Locate the cell with the specified text and output its [x, y] center coordinate. 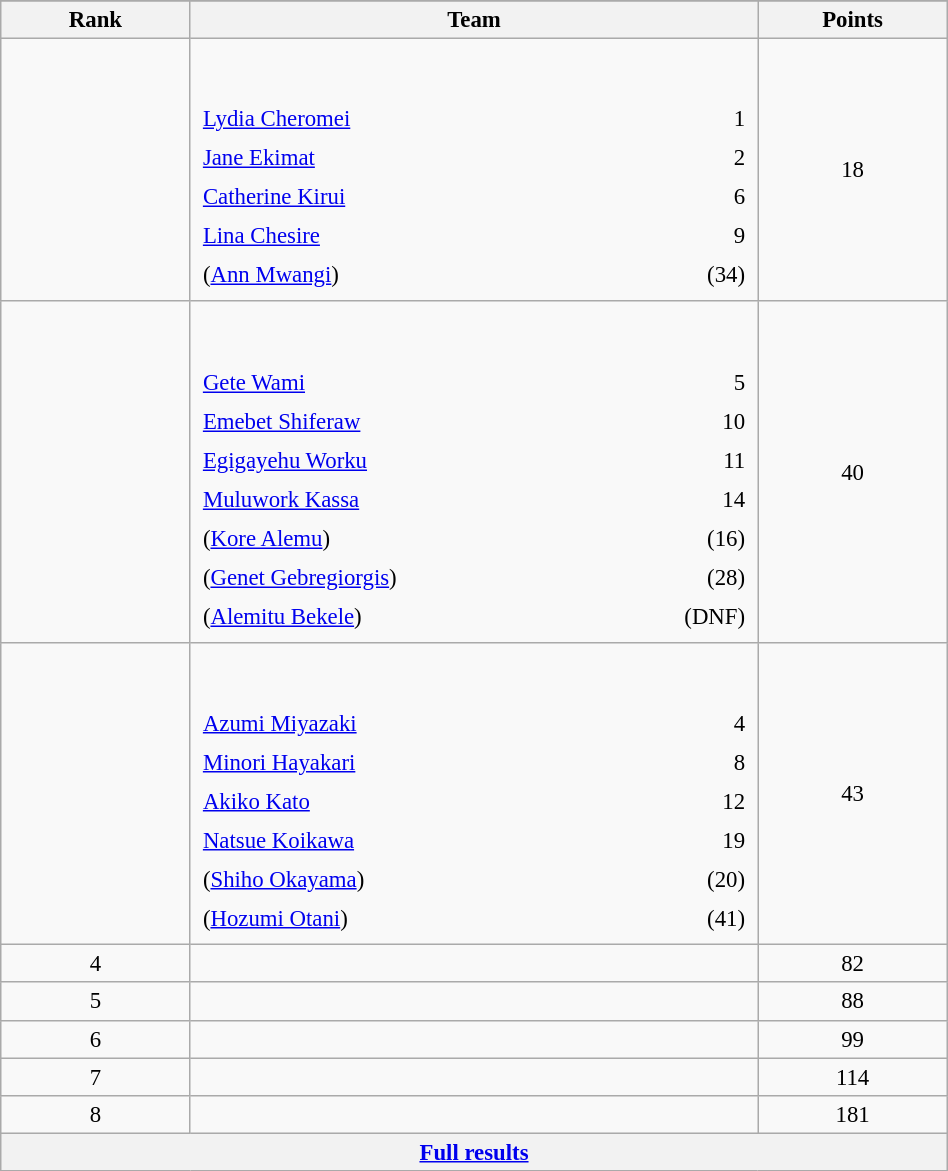
(16) [679, 538]
82 [852, 964]
Minori Hayakari [413, 762]
Team [474, 20]
(Genet Gebregiorgis) [402, 577]
Lydia Cheromei 1 Jane Ekimat 2 Catherine Kirui 6 Lina Chesire 9 (Ann Mwangi) (34) [474, 170]
(41) [690, 919]
(20) [690, 880]
114 [852, 1077]
(Hozumi Otani) [413, 919]
Rank [96, 20]
40 [852, 472]
Points [852, 20]
Azumi Miyazaki 4 Minori Hayakari 8 Akiko Kato 12 Natsue Koikawa 19 (Shiho Okayama) (20) (Hozumi Otani) (41) [474, 794]
Jane Ekimat [409, 158]
12 [690, 801]
Egigayehu Worku [402, 460]
14 [679, 499]
Emebet Shiferaw [402, 421]
(Alemitu Bekele) [402, 616]
2 [686, 158]
18 [852, 170]
Azumi Miyazaki [413, 723]
(Ann Mwangi) [409, 275]
11 [679, 460]
(Kore Alemu) [402, 538]
99 [852, 1039]
10 [679, 421]
181 [852, 1114]
(Shiho Okayama) [413, 880]
9 [686, 236]
Muluwork Kassa [402, 499]
Lina Chesire [409, 236]
Gete Wami 5 Emebet Shiferaw 10 Egigayehu Worku 11 Muluwork Kassa 14 (Kore Alemu) (16) (Genet Gebregiorgis) (28) (Alemitu Bekele) (DNF) [474, 472]
(28) [679, 577]
Catherine Kirui [409, 197]
Natsue Koikawa [413, 840]
43 [852, 794]
Akiko Kato [413, 801]
19 [690, 840]
(DNF) [679, 616]
88 [852, 1002]
(34) [686, 275]
Full results [474, 1152]
Gete Wami [402, 382]
Lydia Cheromei [409, 119]
7 [96, 1077]
1 [686, 119]
